Pinpoint the cell where the given text exists, returning its [X, Y] midpoint coordinate. 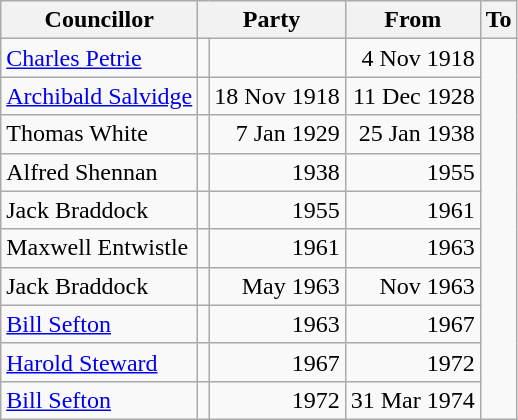
Nov 1963 [412, 286]
Charles Petrie [100, 58]
To [498, 20]
Alfred Shennan [100, 172]
May 1963 [277, 286]
1938 [277, 172]
11 Dec 1928 [412, 96]
Councillor [100, 20]
4 Nov 1918 [412, 58]
31 Mar 1974 [412, 400]
From [412, 20]
Party [272, 20]
Archibald Salvidge [100, 96]
25 Jan 1938 [412, 134]
Maxwell Entwistle [100, 248]
Harold Steward [100, 362]
Thomas White [100, 134]
7 Jan 1929 [277, 134]
18 Nov 1918 [277, 96]
